Output the [X, Y] coordinate of the center of the cell containing the given text.  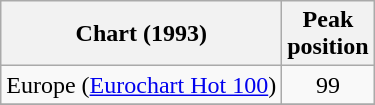
Chart (1993) [142, 34]
Europe (Eurochart Hot 100) [142, 85]
99 [328, 85]
Peakposition [328, 34]
